Provide the (x, y) coordinate of the cell's center where the given text is located.  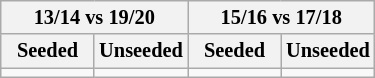
13/14 vs 19/20 (94, 17)
15/16 vs 17/18 (282, 17)
